Provide the [X, Y] coordinate of the cell's center where the given text is located.  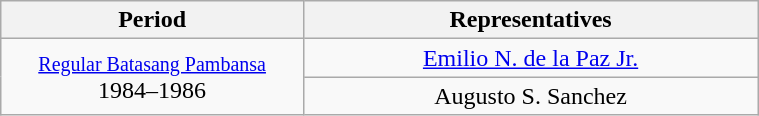
Augusto S. Sanchez [530, 96]
Regular Batasang Pambansa1984–1986 [152, 77]
Emilio N. de la Paz Jr. [530, 58]
Period [152, 20]
Representatives [530, 20]
